Provide the (X, Y) coordinate of the cell's center where the given text is located.  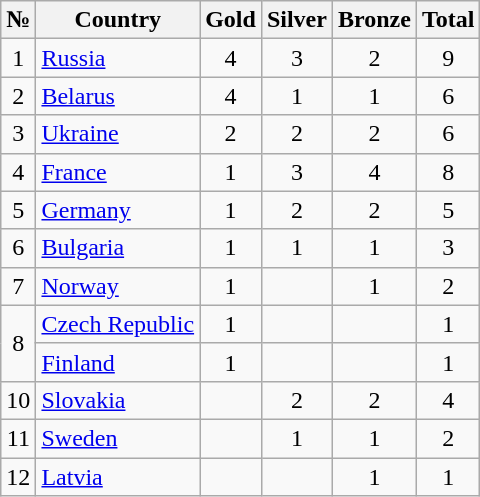
№ (18, 20)
12 (18, 477)
Bulgaria (118, 248)
Slovakia (118, 400)
Sweden (118, 438)
Bronze (374, 20)
Total (448, 20)
Russia (118, 58)
10 (18, 400)
9 (448, 58)
Czech Republic (118, 324)
France (118, 172)
7 (18, 286)
Ukraine (118, 134)
Finland (118, 362)
Norway (118, 286)
Country (118, 20)
Silver (296, 20)
Germany (118, 210)
Gold (231, 20)
Belarus (118, 96)
11 (18, 438)
Latvia (118, 477)
